Locate the cell with the specified text and output its [X, Y] center coordinate. 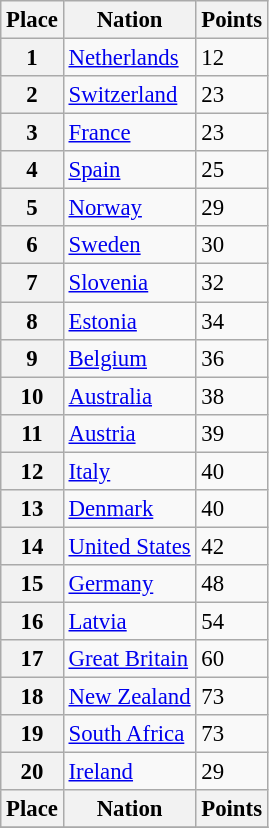
Sweden [130, 245]
9 [32, 358]
15 [32, 584]
Australia [130, 396]
25 [232, 170]
New Zealand [130, 697]
16 [32, 621]
20 [32, 772]
19 [32, 734]
60 [232, 659]
Belgium [130, 358]
39 [232, 433]
Great Britain [130, 659]
Switzerland [130, 95]
South Africa [130, 734]
Germany [130, 584]
7 [32, 283]
1 [32, 58]
38 [232, 396]
36 [232, 358]
Norway [130, 208]
5 [32, 208]
Ireland [130, 772]
United States [130, 546]
8 [32, 321]
6 [32, 245]
Latvia [130, 621]
18 [32, 697]
4 [32, 170]
17 [32, 659]
10 [32, 396]
Italy [130, 471]
Denmark [130, 509]
2 [32, 95]
34 [232, 321]
Spain [130, 170]
42 [232, 546]
54 [232, 621]
48 [232, 584]
11 [32, 433]
14 [32, 546]
Austria [130, 433]
Estonia [130, 321]
30 [232, 245]
32 [232, 283]
Slovenia [130, 283]
Netherlands [130, 58]
3 [32, 133]
France [130, 133]
13 [32, 509]
